Capture the cell that displays the provided text and extract its [x, y] central coordinate. 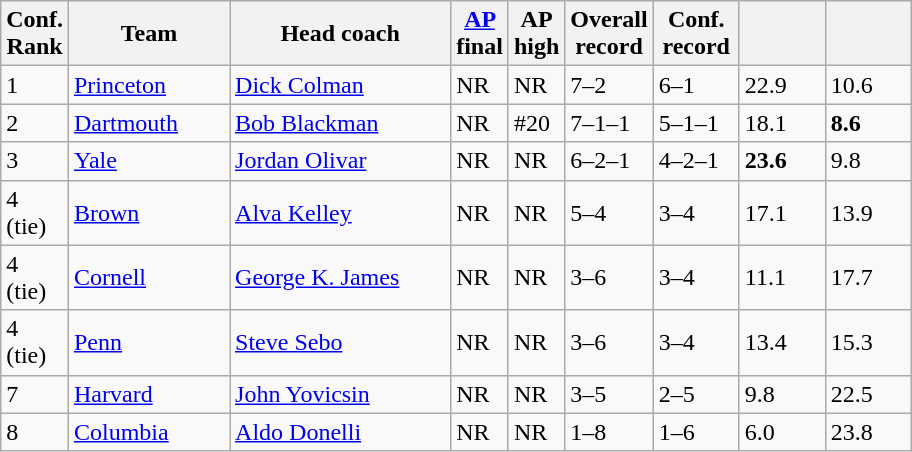
1–6 [696, 432]
AP high [536, 34]
17.7 [868, 278]
13.9 [868, 212]
Team [148, 34]
8 [35, 432]
Cornell [148, 278]
6–2–1 [609, 161]
1–8 [609, 432]
7–2 [609, 85]
Head coach [340, 34]
23.8 [868, 432]
18.1 [782, 123]
6.0 [782, 432]
AP final [480, 34]
7 [35, 394]
15.3 [868, 342]
17.1 [782, 212]
George K. James [340, 278]
Dick Colman [340, 85]
4–2–1 [696, 161]
10.6 [868, 85]
5–1–1 [696, 123]
Harvard [148, 394]
#20 [536, 123]
2 [35, 123]
Overall record [609, 34]
Dartmouth [148, 123]
Conf. Rank [35, 34]
Alva Kelley [340, 212]
Columbia [148, 432]
2–5 [696, 394]
6–1 [696, 85]
Jordan Olivar [340, 161]
7–1–1 [609, 123]
11.1 [782, 278]
22.5 [868, 394]
3 [35, 161]
5–4 [609, 212]
3–5 [609, 394]
John Yovicsin [340, 394]
Princeton [148, 85]
Conf. record [696, 34]
Aldo Donelli [340, 432]
23.6 [782, 161]
1 [35, 85]
Yale [148, 161]
22.9 [782, 85]
13.4 [782, 342]
Penn [148, 342]
Steve Sebo [340, 342]
Brown [148, 212]
8.6 [868, 123]
Bob Blackman [340, 123]
